Identify which cell holds the provided text, then report its (X, Y) central coordinate. 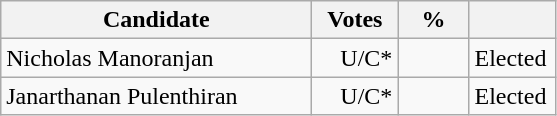
Candidate (156, 20)
Janarthanan Pulenthiran (156, 96)
Votes (355, 20)
% (434, 20)
Nicholas Manoranjan (156, 58)
